Output the [X, Y] coordinate of the center of the cell containing the given text.  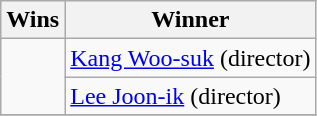
Kang Woo-suk (director) [190, 58]
Winner [190, 20]
Lee Joon-ik (director) [190, 96]
Wins [33, 20]
